Output the [x, y] coordinate of the center of the cell containing the given text.  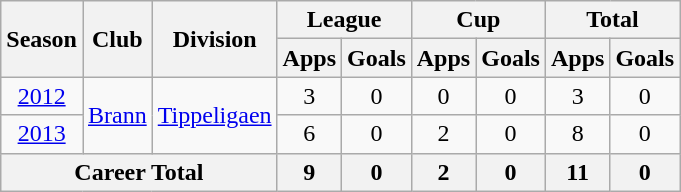
6 [309, 134]
11 [577, 172]
Season [42, 39]
League [344, 20]
2012 [42, 96]
Cup [478, 20]
Total [612, 20]
9 [309, 172]
Career Total [139, 172]
2013 [42, 134]
Brann [117, 115]
8 [577, 134]
Division [214, 39]
Club [117, 39]
Tippeligaen [214, 115]
